Pinpoint the cell where the given text exists, returning its (X, Y) midpoint coordinate. 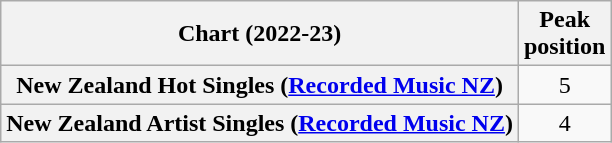
New Zealand Hot Singles (Recorded Music NZ) (260, 85)
Peakposition (564, 34)
New Zealand Artist Singles (Recorded Music NZ) (260, 123)
5 (564, 85)
4 (564, 123)
Chart (2022-23) (260, 34)
